Pinpoint the cell where the given text exists, returning its (X, Y) midpoint coordinate. 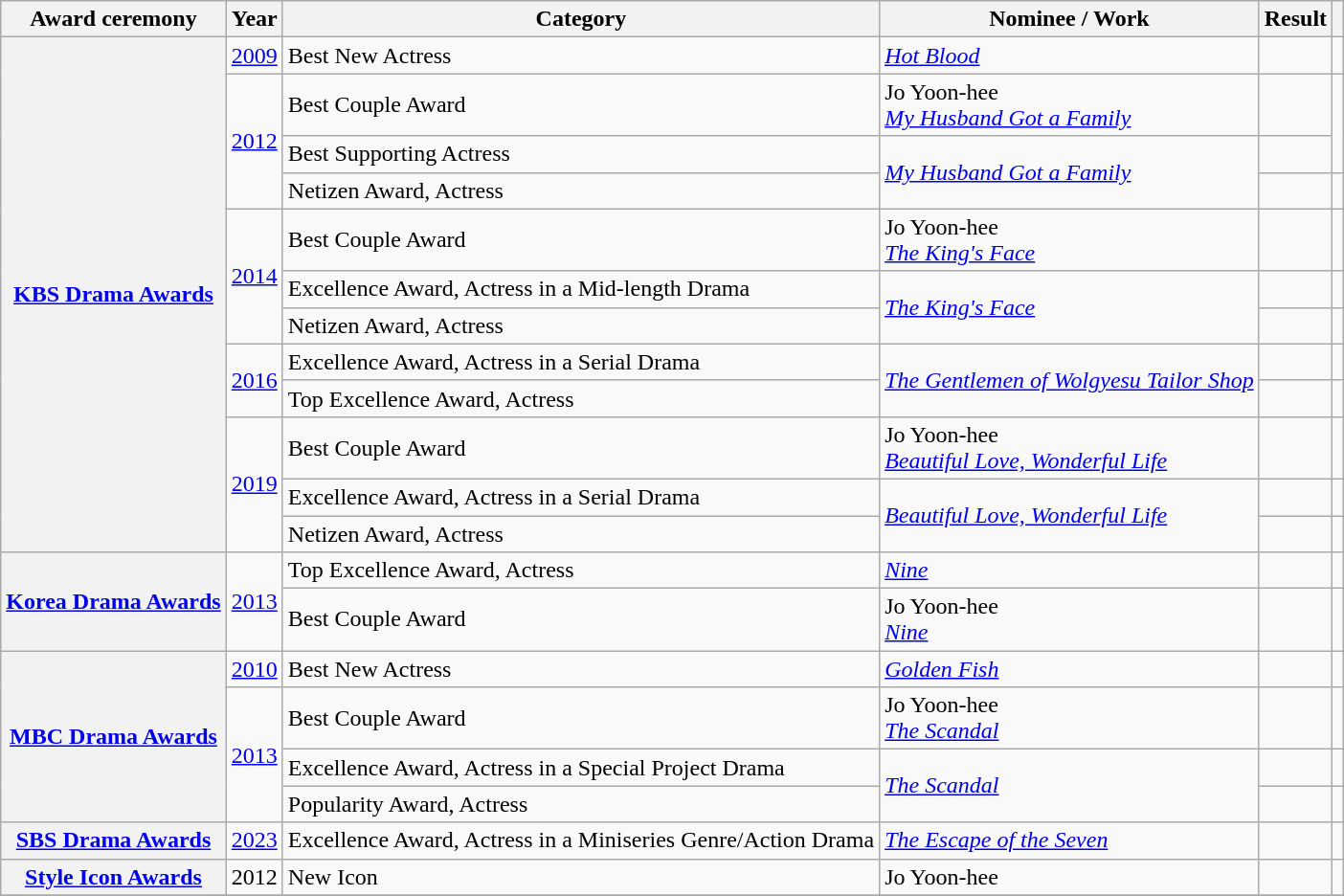
The Gentlemen of Wolgyesu Tailor Shop (1070, 380)
Jo Yoon-hee The King's Face (1070, 239)
Nine (1070, 571)
Beautiful Love, Wonderful Life (1070, 515)
The Escape of the Seven (1070, 840)
2019 (255, 484)
Jo Yoon-hee My Husband Got a Family (1070, 105)
Jo Yoon-hee Beautiful Love, Wonderful Life (1070, 448)
SBS Drama Awards (113, 840)
Jo Yoon-hee The Scandal (1070, 718)
New Icon (580, 877)
2009 (255, 56)
Nominee / Work (1070, 19)
2014 (255, 276)
Excellence Award, Actress in a Mid-length Drama (580, 289)
The King's Face (1070, 307)
Hot Blood (1070, 56)
KBS Drama Awards (113, 295)
Excellence Award, Actress in a Special Project Drama (580, 768)
The Scandal (1070, 786)
Korea Drama Awards (113, 601)
Jo Yoon-hee Nine (1070, 620)
Golden Fish (1070, 669)
Popularity Award, Actress (580, 804)
Category (580, 19)
2023 (255, 840)
My Husband Got a Family (1070, 172)
Result (1295, 19)
2010 (255, 669)
Jo Yoon-hee (1070, 877)
Award ceremony (113, 19)
2016 (255, 380)
Year (255, 19)
MBC Drama Awards (113, 737)
Excellence Award, Actress in a Miniseries Genre/Action Drama (580, 840)
Style Icon Awards (113, 877)
Best Supporting Actress (580, 154)
